Output the [x, y] coordinate of the center of the cell containing the given text.  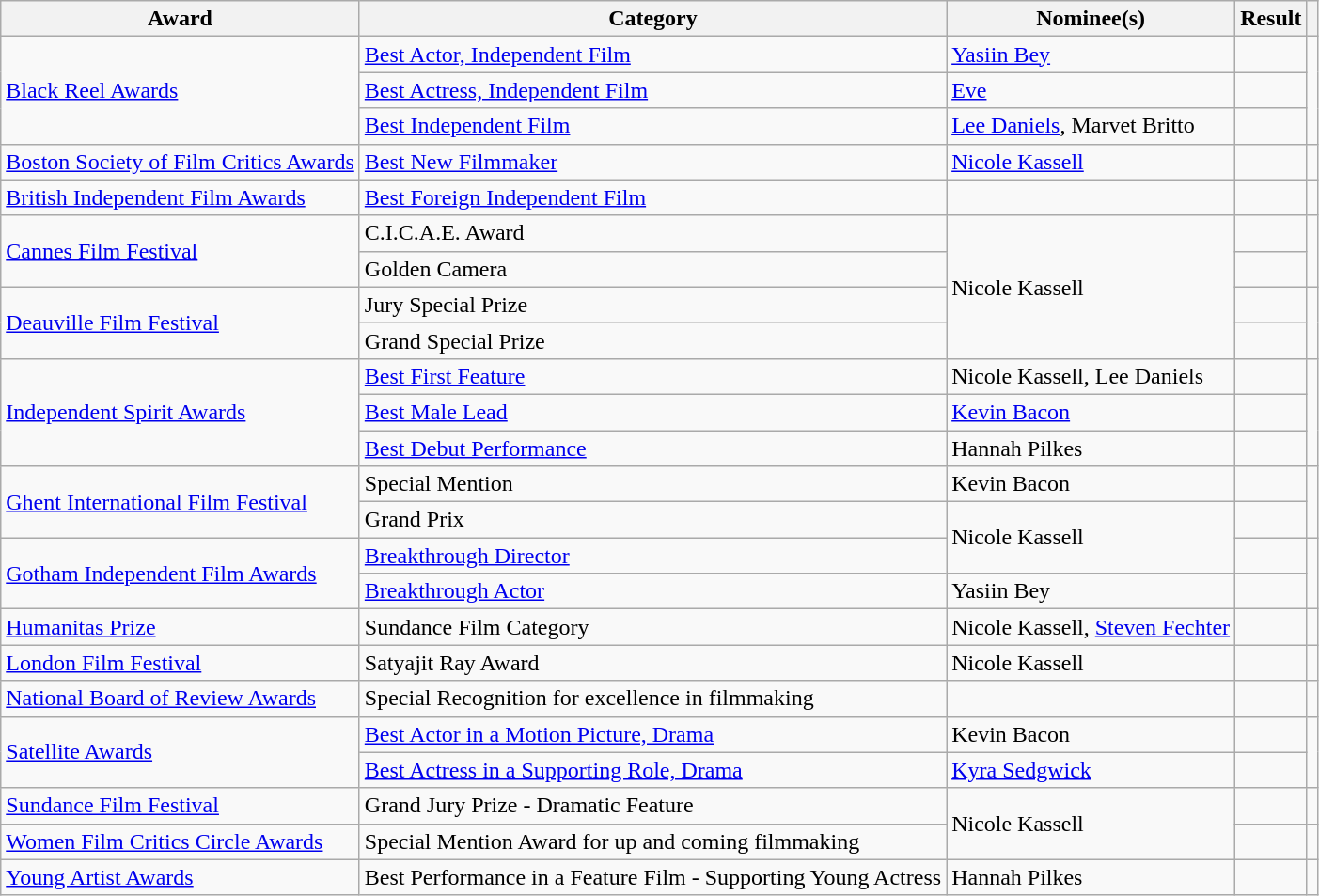
Best First Feature [652, 376]
Satyajit Ray Award [652, 663]
Breakthrough Director [652, 556]
London Film Festival [181, 663]
Boston Society of Film Critics Awards [181, 162]
Grand Special Prize [652, 340]
C.I.C.A.E. Award [652, 233]
Award [181, 19]
Best Performance in a Feature Film - Supporting Young Actress [652, 877]
Special Mention Award for up and coming filmmaking [652, 841]
Satellite Awards [181, 752]
Women Film Critics Circle Awards [181, 841]
Humanitas Prize [181, 627]
Nominee(s) [1091, 19]
British Independent Film Awards [181, 197]
Jury Special Prize [652, 305]
Gotham Independent Film Awards [181, 574]
Young Artist Awards [181, 877]
Best Actor in a Motion Picture, Drama [652, 734]
Cannes Film Festival [181, 251]
Best Foreign Independent Film [652, 197]
Best Male Lead [652, 412]
Best Actress, Independent Film [652, 90]
Breakthrough Actor [652, 591]
Best Actor, Independent Film [652, 55]
Grand Jury Prize - Dramatic Feature [652, 806]
Result [1271, 19]
Best New Filmmaker [652, 162]
Best Independent Film [652, 126]
Ghent International Film Festival [181, 502]
Independent Spirit Awards [181, 412]
Lee Daniels, Marvet Britto [1091, 126]
Category [652, 19]
Best Debut Performance [652, 448]
Deauville Film Festival [181, 322]
Sundance Film Festival [181, 806]
Kyra Sedgwick [1091, 770]
Special Recognition for excellence in filmmaking [652, 699]
Eve [1091, 90]
Golden Camera [652, 269]
National Board of Review Awards [181, 699]
Black Reel Awards [181, 90]
Nicole Kassell, Steven Fechter [1091, 627]
Best Actress in a Supporting Role, Drama [652, 770]
Nicole Kassell, Lee Daniels [1091, 376]
Grand Prix [652, 520]
Sundance Film Category [652, 627]
Special Mention [652, 484]
